Provide the (X, Y) coordinate of the cell's center where the given text is located.  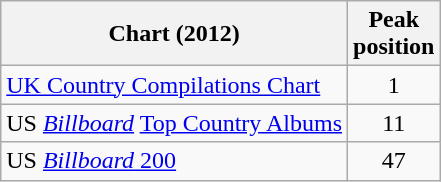
UK Country Compilations Chart (174, 85)
47 (394, 161)
Peakposition (394, 34)
US Billboard 200 (174, 161)
1 (394, 85)
Chart (2012) (174, 34)
11 (394, 123)
US Billboard Top Country Albums (174, 123)
